Pinpoint the cell where the given text exists, returning its [X, Y] midpoint coordinate. 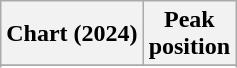
Peakposition [189, 34]
Chart (2024) [72, 34]
